Capture the cell that displays the provided text and extract its (x, y) central coordinate. 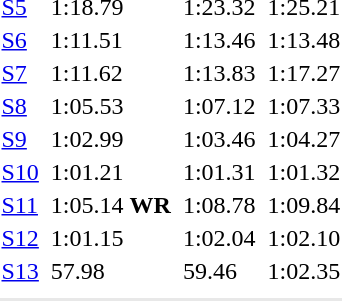
S10 (20, 172)
1:07.33 (304, 106)
1:04.27 (304, 139)
S6 (20, 40)
S7 (20, 73)
1:11.51 (110, 40)
1:09.84 (304, 205)
1:02.99 (110, 139)
1:01.15 (110, 238)
1:05.53 (110, 106)
S11 (20, 205)
S8 (20, 106)
1:03.46 (219, 139)
1:01.31 (219, 172)
1:13.46 (219, 40)
1:13.48 (304, 40)
1:01.21 (110, 172)
1:11.62 (110, 73)
1:02.10 (304, 238)
1:05.14 WR (110, 205)
59.46 (219, 271)
1:01.32 (304, 172)
1:02.04 (219, 238)
1:13.83 (219, 73)
S12 (20, 238)
S9 (20, 139)
1:07.12 (219, 106)
1:08.78 (219, 205)
1:02.35 (304, 271)
57.98 (110, 271)
S13 (20, 271)
1:17.27 (304, 73)
